Locate the cell with the specified text and output its [X, Y] center coordinate. 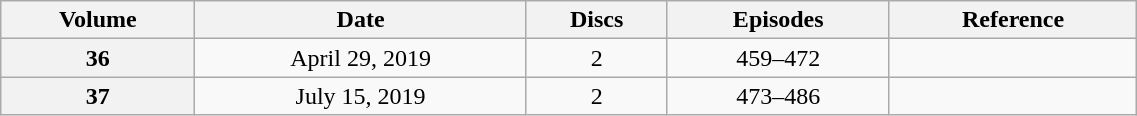
July 15, 2019 [361, 96]
Volume [98, 20]
Reference [1012, 20]
459–472 [778, 58]
36 [98, 58]
Discs [596, 20]
473–486 [778, 96]
Episodes [778, 20]
37 [98, 96]
Date [361, 20]
April 29, 2019 [361, 58]
